Determine the [x, y] coordinate at the center of the cell enclosing the given text.  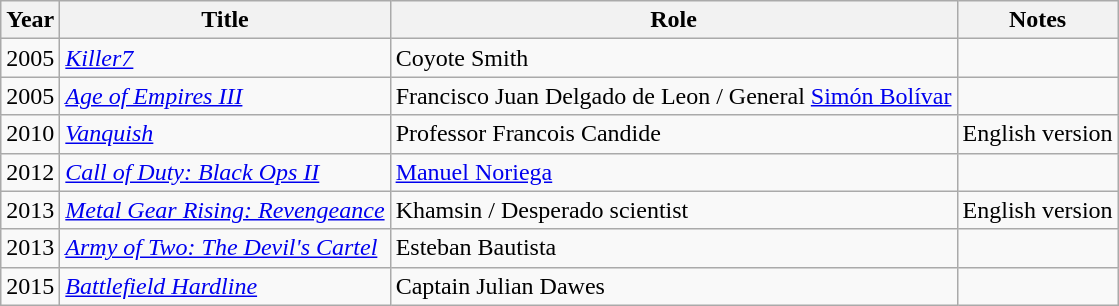
Manuel Noriega [674, 172]
Age of Empires III [225, 96]
Khamsin / Desperado scientist [674, 210]
Killer7 [225, 58]
Year [30, 20]
Role [674, 20]
Coyote Smith [674, 58]
Army of Two: The Devil's Cartel [225, 248]
Notes [1038, 20]
2010 [30, 134]
Call of Duty: Black Ops II [225, 172]
Battlefield Hardline [225, 286]
Metal Gear Rising: Revengeance [225, 210]
Francisco Juan Delgado de Leon / General Simón Bolívar [674, 96]
Esteban Bautista [674, 248]
Title [225, 20]
Captain Julian Dawes [674, 286]
2015 [30, 286]
Professor Francois Candide [674, 134]
Vanquish [225, 134]
2012 [30, 172]
